Extract the (x, y) coordinate from the center of the cell holding the provided text.  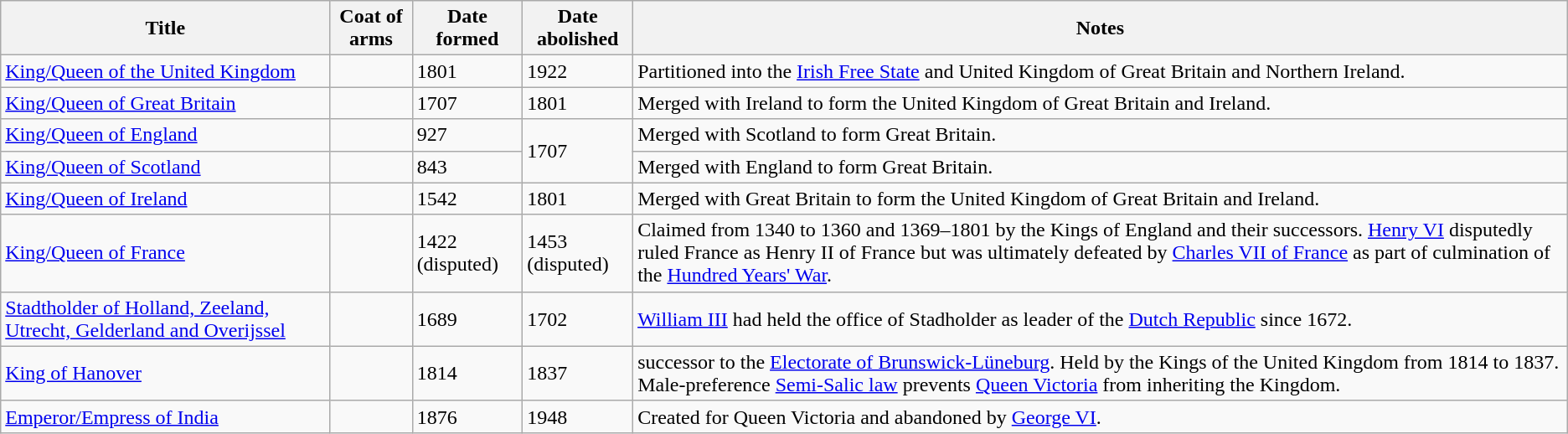
King/Queen of Great Britain (166, 103)
Emperor/Empress of India (166, 416)
1422 (disputed) (467, 253)
1542 (467, 199)
King/Queen of the United Kingdom (166, 71)
Merged with Ireland to form the United Kingdom of Great Britain and Ireland. (1101, 103)
Stadtholder of Holland, Zeeland, Utrecht, Gelderland and Overijssel (166, 318)
1453 (disputed) (578, 253)
1689 (467, 318)
1702 (578, 318)
Created for Queen Victoria and abandoned by George VI. (1101, 416)
Merged with England to form Great Britain. (1101, 167)
King/Queen of England (166, 135)
843 (467, 167)
Notes (1101, 28)
King/Queen of Ireland (166, 199)
King/Queen of Scotland (166, 167)
927 (467, 135)
Date formed (467, 28)
William III had held the office of Stadholder as leader of the Dutch Republic since 1672. (1101, 318)
King/Queen of France (166, 253)
Coat of arms (371, 28)
Partitioned into the Irish Free State and United Kingdom of Great Britain and Northern Ireland. (1101, 71)
1948 (578, 416)
1922 (578, 71)
1876 (467, 416)
1837 (578, 374)
Merged with Scotland to form Great Britain. (1101, 135)
Title (166, 28)
Merged with Great Britain to form the United Kingdom of Great Britain and Ireland. (1101, 199)
Date abolished (578, 28)
King of Hanover (166, 374)
1814 (467, 374)
